Identify which cell holds the provided text, then report its [X, Y] central coordinate. 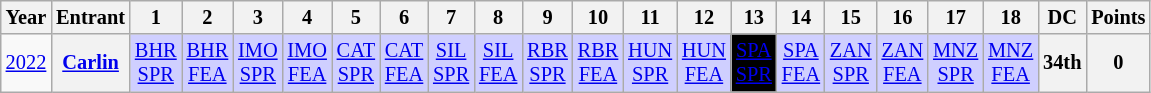
14 [801, 17]
0 [1118, 63]
ZANFEA [903, 63]
9 [547, 17]
Carlin [90, 63]
CATFEA [404, 63]
HUNSPR [650, 63]
HUNFEA [704, 63]
DC [1062, 17]
ZANSPR [851, 63]
8 [498, 17]
12 [704, 17]
1 [156, 17]
5 [356, 17]
SPASPR [754, 63]
13 [754, 17]
2022 [26, 63]
34th [1062, 63]
Entrant [90, 17]
4 [306, 17]
7 [451, 17]
Points [1118, 17]
SPAFEA [801, 63]
3 [258, 17]
SILSPR [451, 63]
IMOSPR [258, 63]
Year [26, 17]
BHRFEA [208, 63]
MNZFEA [1010, 63]
17 [956, 17]
11 [650, 17]
10 [598, 17]
SILFEA [498, 63]
RBRFEA [598, 63]
CATSPR [356, 63]
2 [208, 17]
18 [1010, 17]
IMOFEA [306, 63]
MNZSPR [956, 63]
15 [851, 17]
RBRSPR [547, 63]
16 [903, 17]
BHRSPR [156, 63]
6 [404, 17]
